Extract the [x, y] coordinate from the center of the cell holding the provided text.  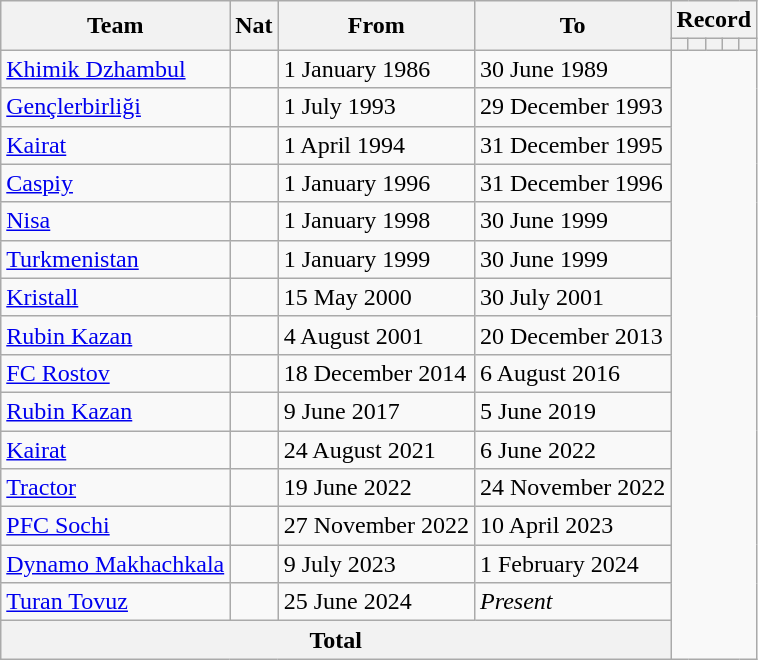
4 August 2001 [376, 335]
Nisa [116, 221]
Team [116, 26]
6 August 2016 [572, 373]
10 April 2023 [572, 526]
25 June 2024 [376, 602]
30 July 2001 [572, 297]
1 January 1986 [376, 69]
27 November 2022 [376, 526]
Present [572, 602]
18 December 2014 [376, 373]
1 April 1994 [376, 145]
PFC Sochi [116, 526]
Record [714, 20]
Khimik Dzhambul [116, 69]
FC Rostov [116, 373]
6 June 2022 [572, 449]
20 December 2013 [572, 335]
Turkmenistan [116, 259]
From [376, 26]
30 June 1989 [572, 69]
Tractor [116, 488]
5 June 2019 [572, 411]
15 May 2000 [376, 297]
31 December 1996 [572, 183]
Nat [254, 26]
31 December 1995 [572, 145]
1 July 1993 [376, 107]
1 January 1996 [376, 183]
19 June 2022 [376, 488]
Caspiy [116, 183]
To [572, 26]
24 November 2022 [572, 488]
Kristall [116, 297]
9 July 2023 [376, 564]
1 January 1998 [376, 221]
1 January 1999 [376, 259]
1 February 2024 [572, 564]
Gençlerbirliği [116, 107]
Turan Tovuz [116, 602]
29 December 1993 [572, 107]
Dynamo Makhachkala [116, 564]
24 August 2021 [376, 449]
9 June 2017 [376, 411]
Total [336, 640]
